Scan for the cell matching the given text and deliver its [X, Y] coordinate at center. 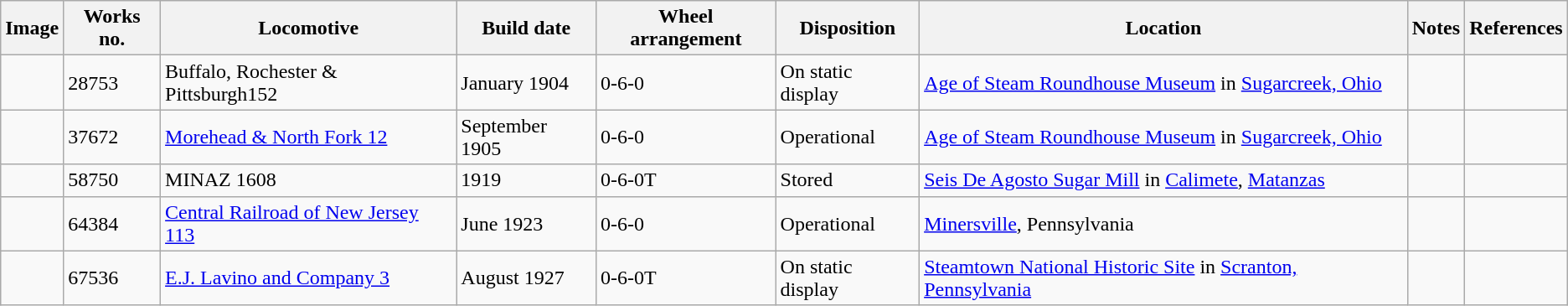
64384 [112, 223]
67536 [112, 278]
References [1516, 29]
Seis De Agosto Sugar Mill in Calimete, Matanzas [1164, 180]
37672 [112, 137]
58750 [112, 180]
E.J. Lavino and Company 3 [308, 278]
Locomotive [308, 29]
Notes [1436, 29]
Build date [526, 29]
Steamtown National Historic Site in Scranton, Pennsylvania [1164, 278]
Location [1164, 29]
28753 [112, 82]
Stored [848, 180]
August 1927 [526, 278]
Works no. [112, 29]
September 1905 [526, 137]
Wheel arrangement [686, 29]
June 1923 [526, 223]
Disposition [848, 29]
Morehead & North Fork 12 [308, 137]
Minersville, Pennsylvania [1164, 223]
1919 [526, 180]
January 1904 [526, 82]
MINAZ 1608 [308, 180]
Buffalo, Rochester & Pittsburgh152 [308, 82]
Image [32, 29]
Central Railroad of New Jersey 113 [308, 223]
